Search for the cell housing the specified text and yield its [x, y] center coordinate. 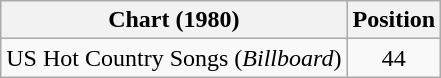
Chart (1980) [174, 20]
Position [394, 20]
44 [394, 58]
US Hot Country Songs (Billboard) [174, 58]
